Return (x, y) of the center of cell containing provided text 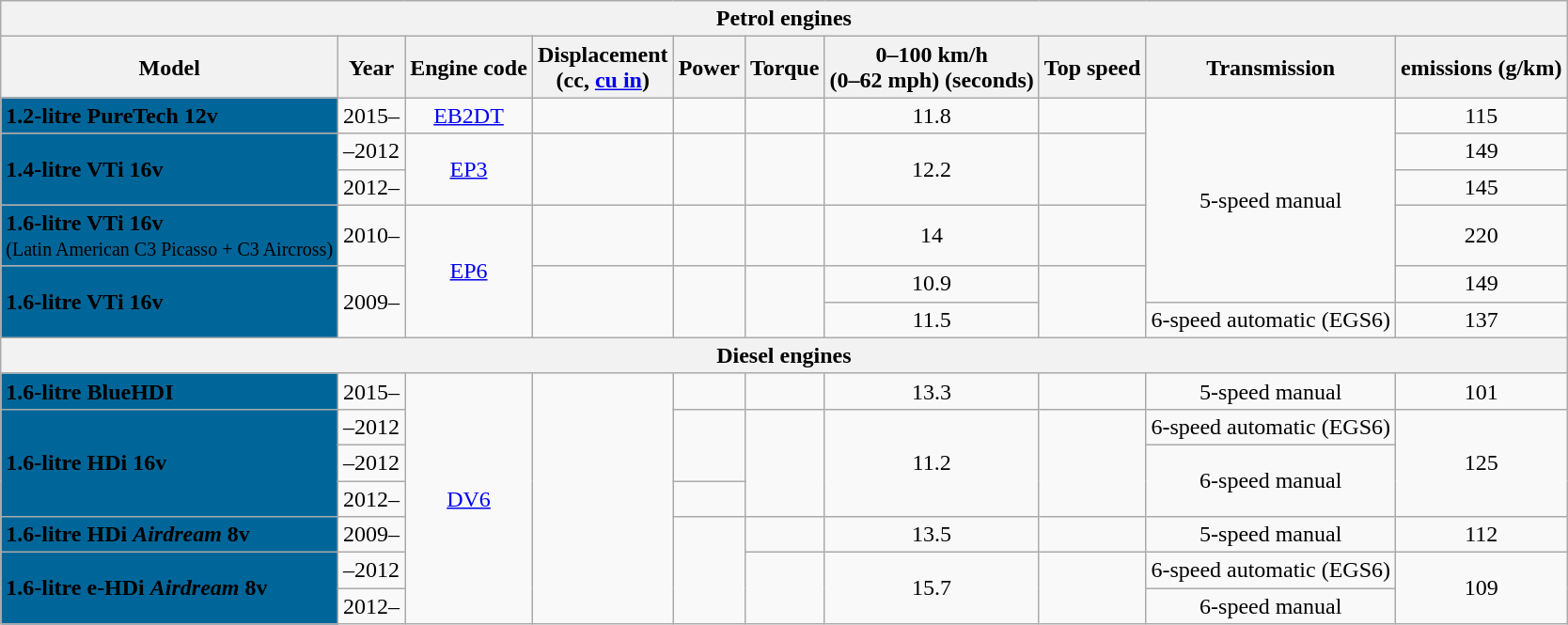
115 (1482, 116)
EB2DT (469, 116)
109 (1482, 588)
125 (1482, 462)
137 (1482, 320)
EP3 (469, 169)
1.6-litre e-HDi Airdream 8v (169, 588)
15.7 (932, 588)
112 (1482, 535)
11.5 (932, 320)
DV6 (469, 498)
11.8 (932, 116)
EP6 (469, 271)
145 (1482, 187)
1.6-litre HDi 16v (169, 462)
Year (372, 68)
101 (1482, 391)
Top speed (1092, 68)
Transmission (1271, 68)
1.4-litre VTi 16v (169, 169)
emissions (g/km) (1482, 68)
2010– (372, 235)
1.6-litre BlueHDI (169, 391)
1.6-litre HDi Airdream 8v (169, 535)
0–100 km/h(0–62 mph) (seconds) (932, 68)
13.5 (932, 535)
Engine code (469, 68)
10.9 (932, 284)
Displacement(cc, cu in) (603, 68)
Petrol engines (784, 19)
12.2 (932, 169)
11.2 (932, 462)
1.2-litre PureTech 12v (169, 116)
Model (169, 68)
Torque (784, 68)
13.3 (932, 391)
220 (1482, 235)
Power (709, 68)
14 (932, 235)
1.6-litre VTi 16v (169, 302)
Diesel engines (784, 355)
1.6-litre VTi 16v(Latin American C3 Picasso + C3 Aircross) (169, 235)
